Pinpoint the cell where the given text exists, returning its (x, y) midpoint coordinate. 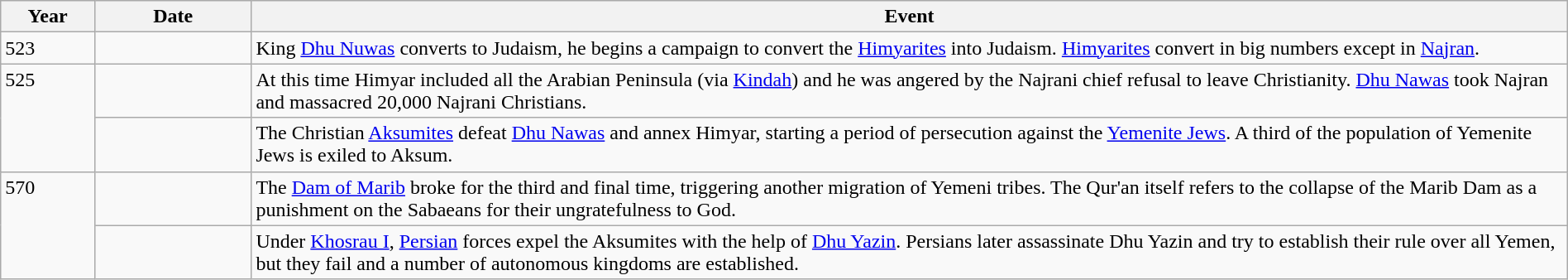
523 (48, 48)
570 (48, 225)
Event (910, 17)
Year (48, 17)
525 (48, 118)
King Dhu Nuwas converts to Judaism, he begins a campaign to convert the Himyarites into Judaism. Himyarites convert in big numbers except in Najran. (910, 48)
Date (172, 17)
